Scan for the cell matching the given text and deliver its [x, y] coordinate at center. 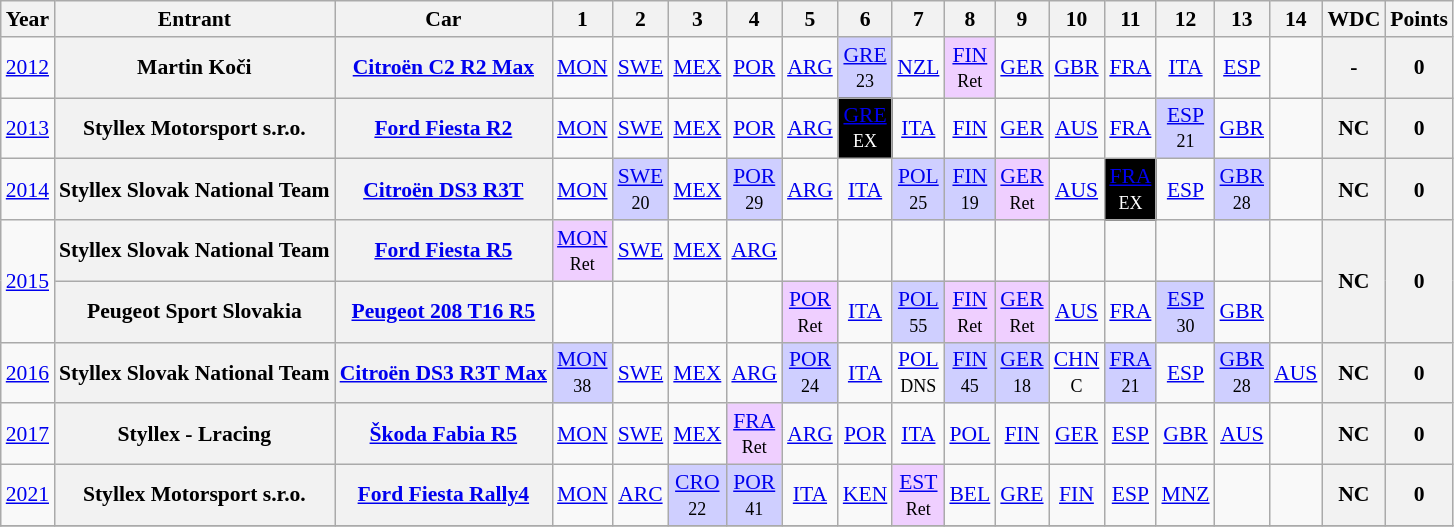
9 [1022, 19]
2016 [28, 372]
GRE23 [865, 68]
FIN19 [970, 190]
Citroën DS3 R3T Max [444, 372]
11 [1130, 19]
13 [1242, 19]
2012 [28, 68]
CHNC [1077, 372]
POR24 [810, 372]
POLDNS [918, 372]
6 [865, 19]
Škoda Fabia R5 [444, 434]
Ford Fiesta Rally4 [444, 496]
SWE20 [641, 190]
PORRet [810, 312]
MNZ [1185, 496]
Martin Koči [194, 68]
POR41 [754, 496]
MONRet [582, 250]
POL55 [918, 312]
Car [444, 19]
MON38 [582, 372]
POL [970, 434]
Peugeot Sport Slovakia [194, 312]
FRARet [754, 434]
GER18 [1022, 372]
Citroën C2 R2 Max [444, 68]
Citroën DS3 R3T [444, 190]
Ford Fiesta R5 [444, 250]
- [1354, 68]
2013 [28, 128]
GREEX [865, 128]
WDC [1354, 19]
FIN45 [970, 372]
8 [970, 19]
KEN [865, 496]
ESTRet [918, 496]
POL25 [918, 190]
10 [1077, 19]
3 [697, 19]
Styllex - Lracing [194, 434]
14 [1296, 19]
POR29 [754, 190]
2017 [28, 434]
2014 [28, 190]
Ford Fiesta R2 [444, 128]
ESP30 [1185, 312]
4 [754, 19]
Entrant [194, 19]
Year [28, 19]
2015 [28, 281]
Peugeot 208 T16 R5 [444, 312]
2 [641, 19]
7 [918, 19]
1 [582, 19]
NZL [918, 68]
GRE [1022, 496]
FRAEX [1130, 190]
ESP21 [1185, 128]
5 [810, 19]
12 [1185, 19]
2021 [28, 496]
FRA21 [1130, 372]
BEL [970, 496]
CRO22 [697, 496]
Points [1419, 19]
ARC [641, 496]
